Locate the cell with the specified text and output its (X, Y) center coordinate. 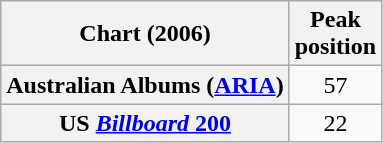
US Billboard 200 (145, 123)
57 (335, 85)
Peakposition (335, 34)
Chart (2006) (145, 34)
22 (335, 123)
Australian Albums (ARIA) (145, 85)
